Capture the cell that displays the provided text and extract its (x, y) central coordinate. 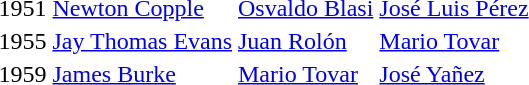
Jay Thomas Evans (142, 41)
Juan Rolón (306, 41)
